Capture the cell that displays the provided text and extract its [X, Y] central coordinate. 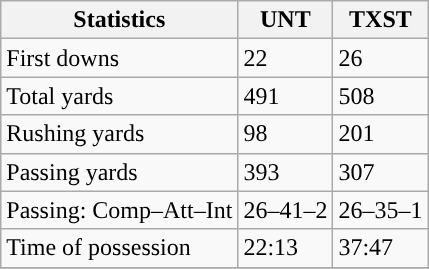
491 [286, 96]
37:47 [380, 248]
Passing: Comp–Att–Int [120, 210]
98 [286, 134]
22 [286, 58]
Passing yards [120, 172]
First downs [120, 58]
Rushing yards [120, 134]
26–35–1 [380, 210]
307 [380, 172]
393 [286, 172]
201 [380, 134]
Total yards [120, 96]
26–41–2 [286, 210]
22:13 [286, 248]
Statistics [120, 20]
508 [380, 96]
UNT [286, 20]
26 [380, 58]
TXST [380, 20]
Time of possession [120, 248]
